Determine the [x, y] coordinate at the center of the cell enclosing the given text.  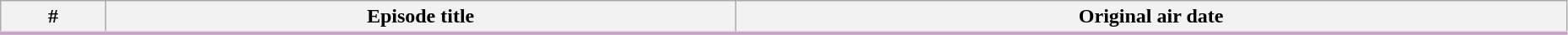
Original air date [1150, 17]
Episode title [420, 17]
# [53, 17]
